Find where the given text appears and provide that cell's center as [X, Y] coordinate. 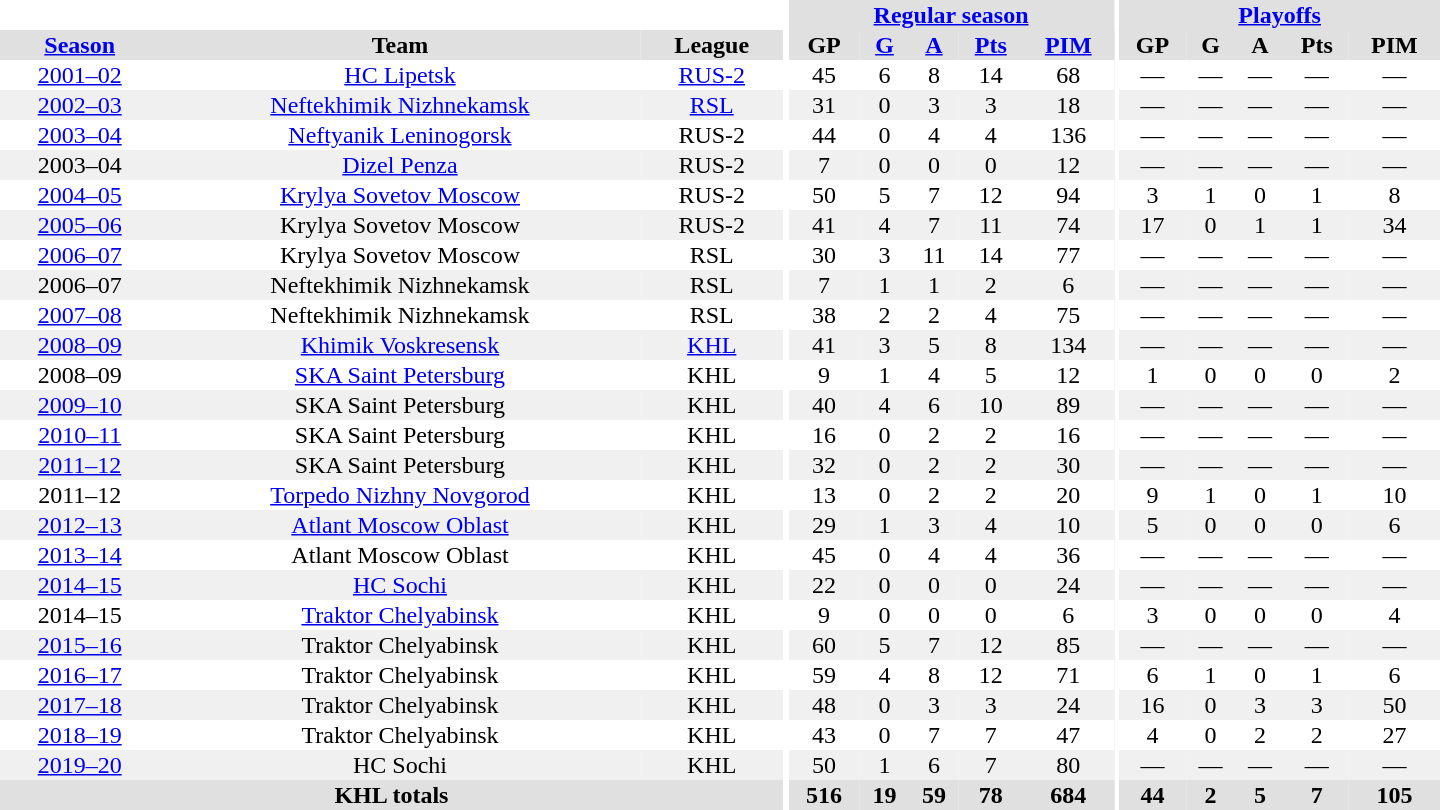
2005–06 [80, 225]
75 [1068, 315]
Playoffs [1280, 15]
684 [1068, 795]
85 [1068, 645]
22 [824, 585]
74 [1068, 225]
48 [824, 705]
29 [824, 525]
Season [80, 45]
47 [1068, 735]
Neftyanik Leninogorsk [400, 135]
80 [1068, 765]
2016–17 [80, 675]
32 [824, 465]
2013–14 [80, 555]
105 [1394, 795]
Khimik Voskresensk [400, 345]
Torpedo Nizhny Novgorod [400, 495]
38 [824, 315]
18 [1068, 105]
36 [1068, 555]
60 [824, 645]
2015–16 [80, 645]
136 [1068, 135]
2007–08 [80, 315]
2001–02 [80, 75]
516 [824, 795]
77 [1068, 255]
Dizel Penza [400, 165]
League [712, 45]
Regular season [950, 15]
HC Lipetsk [400, 75]
2018–19 [80, 735]
27 [1394, 735]
31 [824, 105]
71 [1068, 675]
2019–20 [80, 765]
134 [1068, 345]
Team [400, 45]
2010–11 [80, 435]
2017–18 [80, 705]
2002–03 [80, 105]
17 [1152, 225]
20 [1068, 495]
13 [824, 495]
68 [1068, 75]
2009–10 [80, 405]
KHL totals [392, 795]
43 [824, 735]
2004–05 [80, 195]
40 [824, 405]
94 [1068, 195]
19 [884, 795]
78 [991, 795]
34 [1394, 225]
89 [1068, 405]
2012–13 [80, 525]
